Pinpoint the cell where the given text exists, returning its (x, y) midpoint coordinate. 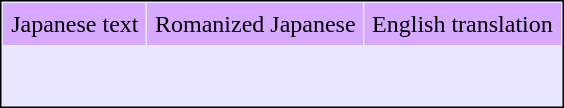
English translation (463, 24)
Japanese text (75, 24)
Romanized Japanese (256, 24)
